From the cell containing the given text, extract its center point as [X, Y] coordinate. 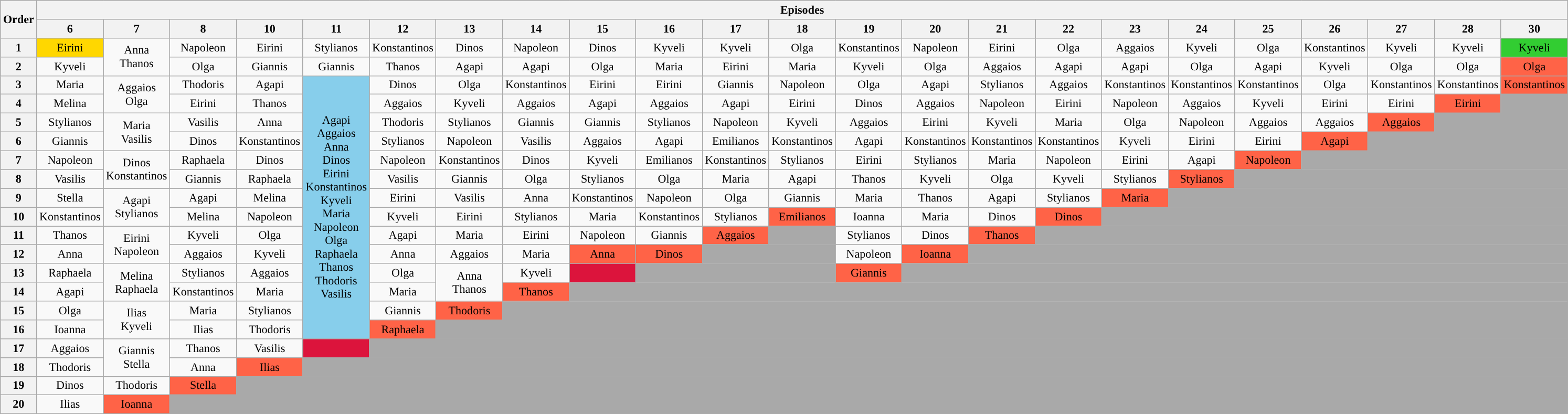
23 [1135, 28]
Order [19, 19]
2 [19, 66]
27 [1401, 28]
5 [19, 122]
GiannisStella [136, 357]
AgapiStylianos [136, 207]
Episodes [802, 9]
1 [19, 47]
26 [1335, 28]
22 [1068, 28]
28 [1468, 28]
AgapiAggaiosAnnaDinosEiriniKonstantinosKyveliMariaNapoleonOlgaRaphaelaThanosThodorisVasilis [336, 207]
3 [19, 85]
MariaVasilis [136, 132]
21 [1002, 28]
AggaiosOlga [136, 94]
9 [19, 198]
MelinaRaphaela [136, 282]
4 [19, 104]
30 [1534, 28]
25 [1268, 28]
IliasKyveli [136, 320]
DinosKonstantinos [136, 169]
24 [1202, 28]
Eirini Napoleon [136, 245]
